For the text-containing cell, return its midpoint in [x, y] coordinate format. 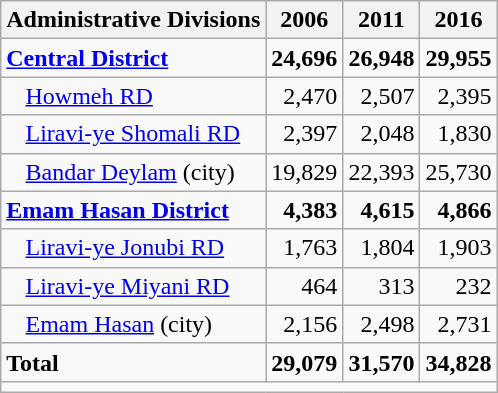
24,696 [304, 58]
1,903 [458, 248]
19,829 [304, 172]
2,048 [382, 134]
2,507 [382, 96]
Howmeh RD [134, 96]
2,395 [458, 96]
Emam Hasan District [134, 210]
1,804 [382, 248]
2,470 [304, 96]
26,948 [382, 58]
31,570 [382, 362]
313 [382, 286]
2,397 [304, 134]
22,393 [382, 172]
34,828 [458, 362]
25,730 [458, 172]
4,866 [458, 210]
4,383 [304, 210]
Central District [134, 58]
2,498 [382, 324]
Liravi-ye Miyani RD [134, 286]
1,763 [304, 248]
29,955 [458, 58]
Administrative Divisions [134, 20]
29,079 [304, 362]
Liravi-ye Jonubi RD [134, 248]
232 [458, 286]
Emam Hasan (city) [134, 324]
2,156 [304, 324]
Liravi-ye Shomali RD [134, 134]
Total [134, 362]
Bandar Deylam (city) [134, 172]
1,830 [458, 134]
2011 [382, 20]
4,615 [382, 210]
2,731 [458, 324]
2006 [304, 20]
2016 [458, 20]
464 [304, 286]
